Output the [X, Y] coordinate of the center of the cell containing the given text.  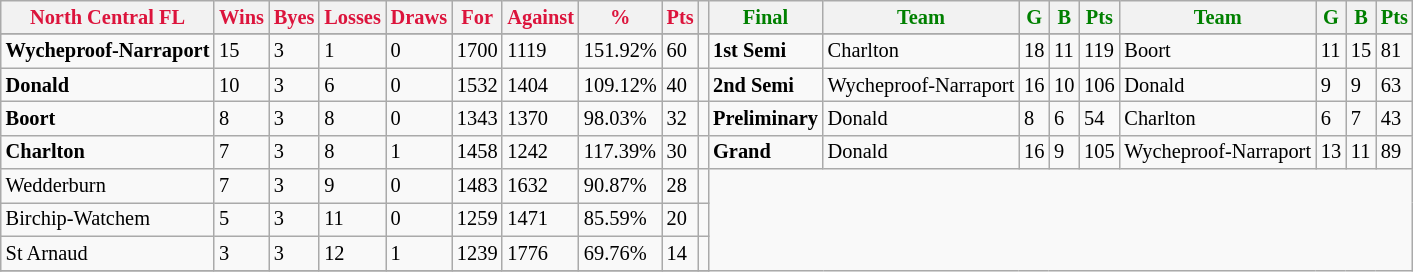
1632 [540, 186]
Birchip-Watchem [108, 219]
109.12% [620, 85]
North Central FL [108, 17]
32 [680, 118]
1471 [540, 219]
151.92% [620, 51]
106 [1099, 85]
1242 [540, 152]
98.03% [620, 118]
85.59% [620, 219]
1532 [477, 85]
1370 [540, 118]
12 [352, 253]
Losses [352, 17]
St Arnaud [108, 253]
89 [1394, 152]
1119 [540, 51]
54 [1099, 118]
1458 [477, 152]
Byes [294, 17]
28 [680, 186]
Final [766, 17]
1st Semi [766, 51]
20 [680, 219]
69.76% [620, 253]
Wins [242, 17]
For [477, 17]
1343 [477, 118]
Wedderburn [108, 186]
40 [680, 85]
43 [1394, 118]
18 [1034, 51]
81 [1394, 51]
60 [680, 51]
1259 [477, 219]
Grand [766, 152]
1776 [540, 253]
63 [1394, 85]
5 [242, 219]
117.39% [620, 152]
1700 [477, 51]
13 [1331, 152]
Draws [419, 17]
105 [1099, 152]
1483 [477, 186]
119 [1099, 51]
Preliminary [766, 118]
Against [540, 17]
14 [680, 253]
30 [680, 152]
90.87% [620, 186]
1239 [477, 253]
% [620, 17]
2nd Semi [766, 85]
1404 [540, 85]
